Return the [x, y] coordinate for the center point of the cell that contains the specified text.  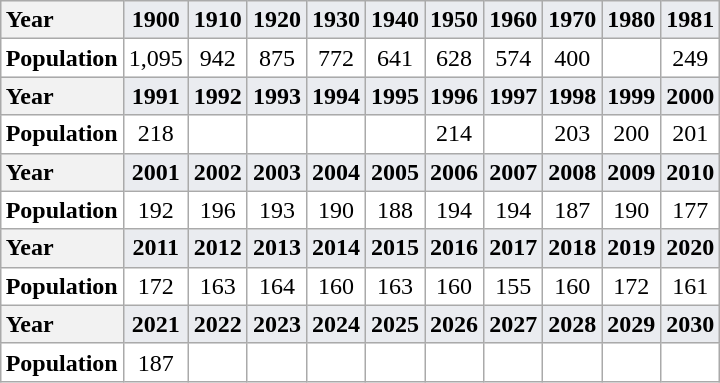
2005 [394, 172]
2002 [218, 172]
2024 [336, 324]
400 [572, 58]
2017 [514, 248]
203 [572, 134]
2004 [336, 172]
1981 [690, 20]
192 [156, 210]
2022 [218, 324]
2023 [276, 324]
2003 [276, 172]
2015 [394, 248]
214 [454, 134]
200 [632, 134]
196 [218, 210]
1996 [454, 96]
628 [454, 58]
1997 [514, 96]
2030 [690, 324]
188 [394, 210]
2006 [454, 172]
2000 [690, 96]
1991 [156, 96]
2016 [454, 248]
1900 [156, 20]
1992 [218, 96]
2029 [632, 324]
942 [218, 58]
1910 [218, 20]
1980 [632, 20]
1,095 [156, 58]
2018 [572, 248]
1999 [632, 96]
641 [394, 58]
2012 [218, 248]
1970 [572, 20]
875 [276, 58]
161 [690, 286]
772 [336, 58]
155 [514, 286]
2001 [156, 172]
177 [690, 210]
1950 [454, 20]
2011 [156, 248]
574 [514, 58]
2007 [514, 172]
164 [276, 286]
1930 [336, 20]
2010 [690, 172]
2027 [514, 324]
2025 [394, 324]
1995 [394, 96]
2026 [454, 324]
2014 [336, 248]
218 [156, 134]
2021 [156, 324]
1993 [276, 96]
1960 [514, 20]
1994 [336, 96]
1998 [572, 96]
249 [690, 58]
1940 [394, 20]
2009 [632, 172]
201 [690, 134]
2028 [572, 324]
2013 [276, 248]
2020 [690, 248]
2019 [632, 248]
193 [276, 210]
1920 [276, 20]
2008 [572, 172]
